Output the [X, Y] coordinate of the center of the cell containing the given text.  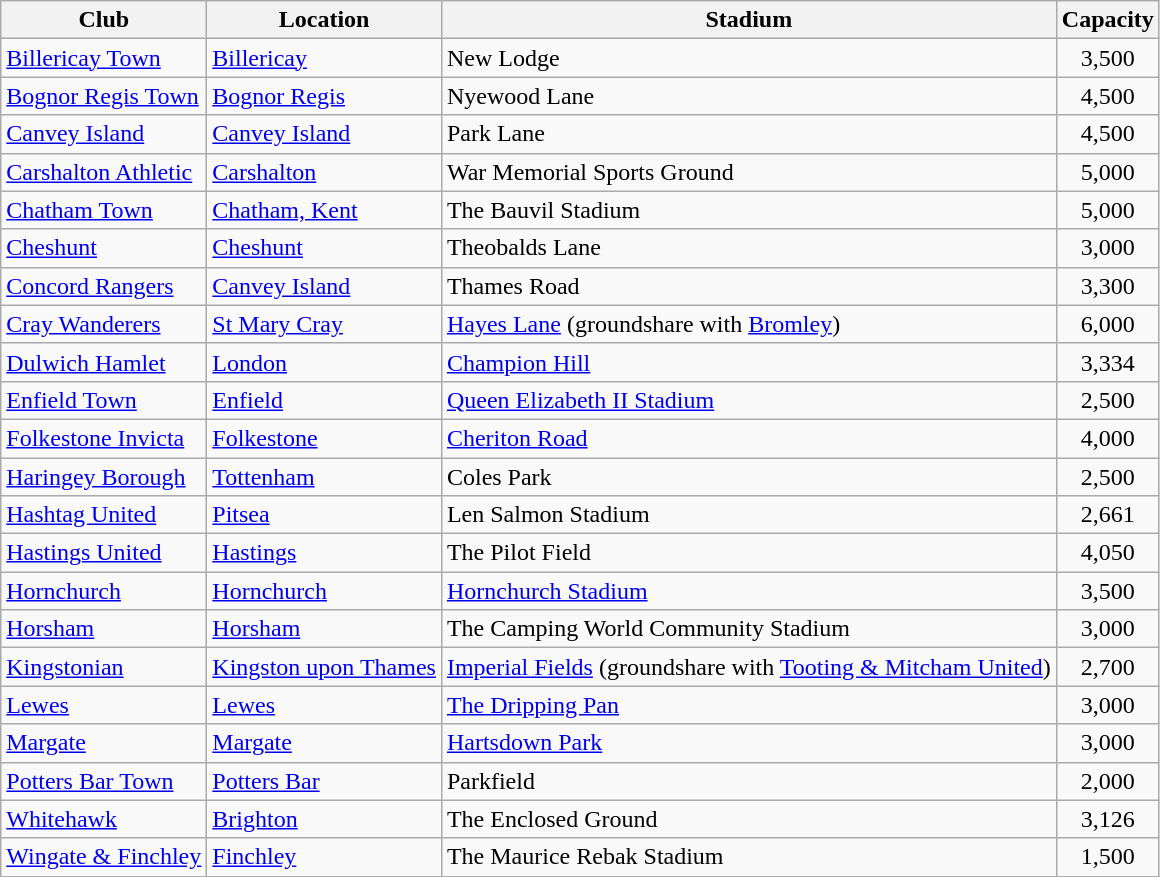
Parkfield [748, 781]
Potters Bar [324, 781]
Club [104, 20]
6,000 [1108, 324]
2,000 [1108, 781]
Brighton [324, 819]
Bognor Regis Town [104, 96]
The Pilot Field [748, 553]
Carshalton [324, 172]
Concord Rangers [104, 286]
Hashtag United [104, 515]
The Maurice Rebak Stadium [748, 857]
Kingstonian [104, 667]
Billericay Town [104, 58]
Coles Park [748, 477]
4,000 [1108, 438]
3,334 [1108, 362]
Hayes Lane (groundshare with Bromley) [748, 324]
Imperial Fields (groundshare with Tooting & Mitcham United) [748, 667]
Champion Hill [748, 362]
Tottenham [324, 477]
Cray Wanderers [104, 324]
Enfield Town [104, 400]
Chatham, Kent [324, 210]
Hastings [324, 553]
Nyewood Lane [748, 96]
3,126 [1108, 819]
Location [324, 20]
Carshalton Athletic [104, 172]
Capacity [1108, 20]
Billericay [324, 58]
Queen Elizabeth II Stadium [748, 400]
Hornchurch Stadium [748, 591]
Enfield [324, 400]
Whitehawk [104, 819]
Thames Road [748, 286]
2,661 [1108, 515]
War Memorial Sports Ground [748, 172]
Folkestone Invicta [104, 438]
The Enclosed Ground [748, 819]
Cheriton Road [748, 438]
Dulwich Hamlet [104, 362]
Park Lane [748, 134]
Chatham Town [104, 210]
The Camping World Community Stadium [748, 629]
Hartsdown Park [748, 743]
Haringey Borough [104, 477]
Potters Bar Town [104, 781]
4,050 [1108, 553]
London [324, 362]
New Lodge [748, 58]
Stadium [748, 20]
The Bauvil Stadium [748, 210]
Folkestone [324, 438]
St Mary Cray [324, 324]
Len Salmon Stadium [748, 515]
Bognor Regis [324, 96]
Hastings United [104, 553]
Wingate & Finchley [104, 857]
3,300 [1108, 286]
Finchley [324, 857]
The Dripping Pan [748, 705]
Pitsea [324, 515]
2,700 [1108, 667]
Theobalds Lane [748, 248]
Kingston upon Thames [324, 667]
1,500 [1108, 857]
